For the text-containing cell, return its midpoint in [x, y] coordinate format. 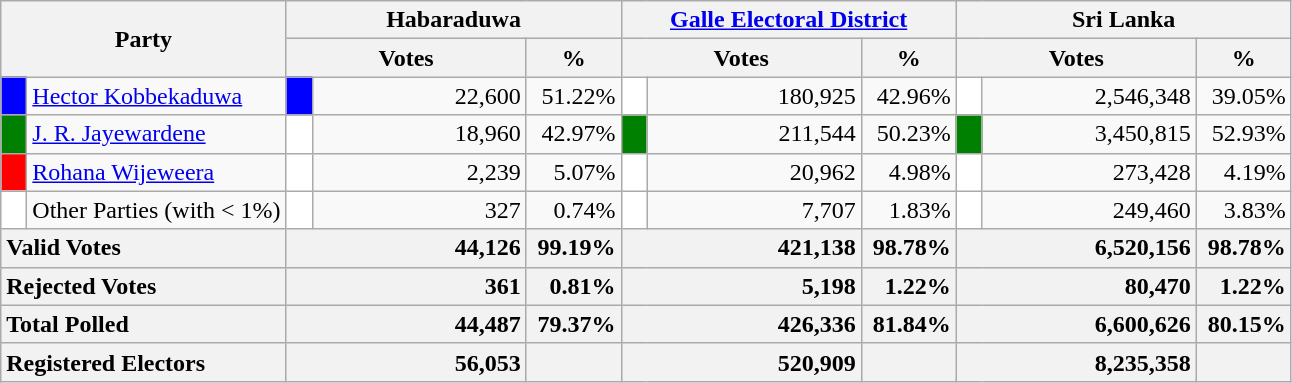
Total Polled [144, 324]
4.98% [908, 172]
2,239 [419, 172]
5,198 [741, 286]
2,546,348 [1089, 96]
44,126 [406, 248]
211,544 [754, 134]
273,428 [1089, 172]
4.19% [1244, 172]
20,962 [754, 172]
99.19% [574, 248]
44,487 [406, 324]
5.07% [574, 172]
3,450,815 [1089, 134]
421,138 [741, 248]
327 [419, 210]
8,235,358 [1076, 362]
6,520,156 [1076, 248]
180,925 [754, 96]
0.74% [574, 210]
Other Parties (with < 1%) [156, 210]
56,053 [406, 362]
0.81% [574, 286]
Habaraduwa [454, 20]
361 [406, 286]
Valid Votes [144, 248]
39.05% [1244, 96]
51.22% [574, 96]
Galle Electoral District [788, 20]
Registered Electors [144, 362]
52.93% [1244, 134]
Sri Lanka [1124, 20]
18,960 [419, 134]
3.83% [1244, 210]
81.84% [908, 324]
Rejected Votes [144, 286]
22,600 [419, 96]
Party [144, 39]
80,470 [1076, 286]
50.23% [908, 134]
J. R. Jayewardene [156, 134]
79.37% [574, 324]
1.83% [908, 210]
Hector Kobbekaduwa [156, 96]
7,707 [754, 210]
6,600,626 [1076, 324]
42.96% [908, 96]
426,336 [741, 324]
520,909 [741, 362]
249,460 [1089, 210]
80.15% [1244, 324]
Rohana Wijeweera [156, 172]
42.97% [574, 134]
